Provide the (x, y) coordinate of the cell's center where the given text is located.  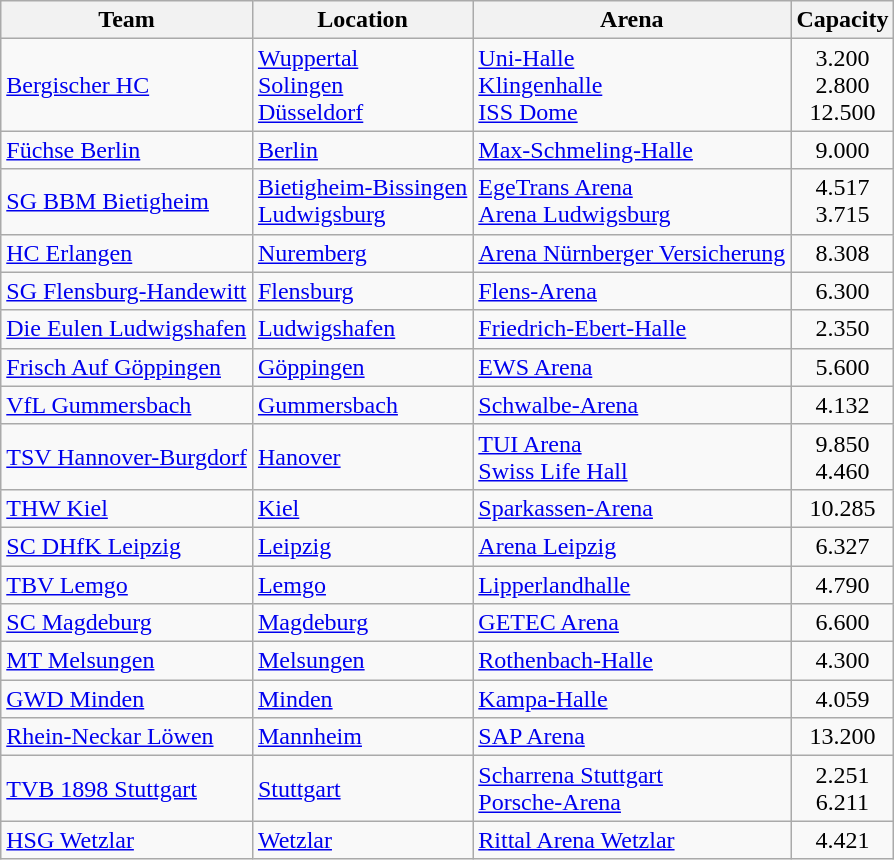
Füchse Berlin (127, 150)
Frisch Auf Göppingen (127, 367)
Göppingen (362, 367)
Rothenbach-Halle (632, 661)
Arena Leipzig (632, 546)
SG BBM Bietigheim (127, 202)
Magdeburg (362, 623)
HSG Wetzlar (127, 840)
Kiel (362, 508)
Friedrich-Ebert-Halle (632, 329)
4.300 (842, 661)
GWD Minden (127, 699)
Sparkassen-Arena (632, 508)
VfL Gummersbach (127, 405)
Lipperlandhalle (632, 585)
Rittal Arena Wetzlar (632, 840)
Melsungen (362, 661)
Flensburg (362, 291)
Schwalbe-Arena (632, 405)
Stuttgart (362, 788)
Gummersbach (362, 405)
Capacity (842, 20)
SG Flensburg-Handewitt (127, 291)
Rhein-Neckar Löwen (127, 737)
GETEC Arena (632, 623)
5.600 (842, 367)
Team (127, 20)
Bietigheim-BissingenLudwigsburg (362, 202)
10.285 (842, 508)
TUI ArenaSwiss Life Hall (632, 456)
EWS Arena (632, 367)
EgeTrans ArenaArena Ludwigsburg (632, 202)
Flens-Arena (632, 291)
MT Melsungen (127, 661)
TVB 1898 Stuttgart (127, 788)
3.2002.80012.500 (842, 85)
TSV Hannover-Burgdorf (127, 456)
4.790 (842, 585)
Berlin (362, 150)
4.132 (842, 405)
Hanover (362, 456)
9.8504.460 (842, 456)
Lemgo (362, 585)
4.421 (842, 840)
Nuremberg (362, 253)
TBV Lemgo (127, 585)
Wetzlar (362, 840)
HC Erlangen (127, 253)
4.5173.715 (842, 202)
Ludwigshafen (362, 329)
6.300 (842, 291)
2.350 (842, 329)
Leipzig (362, 546)
WuppertalSolingenDüsseldorf (362, 85)
Die Eulen Ludwigshafen (127, 329)
9.000 (842, 150)
Location (362, 20)
Minden (362, 699)
4.059 (842, 699)
SC DHfK Leipzig (127, 546)
Kampa-Halle (632, 699)
Max-Schmeling-Halle (632, 150)
13.200 (842, 737)
Uni-HalleKlingenhalleISS Dome (632, 85)
2.2516.211 (842, 788)
Bergischer HC (127, 85)
6.600 (842, 623)
Scharrena StuttgartPorsche-Arena (632, 788)
Arena Nürnberger Versicherung (632, 253)
Arena (632, 20)
SAP Arena (632, 737)
8.308 (842, 253)
6.327 (842, 546)
SC Magdeburg (127, 623)
THW Kiel (127, 508)
Mannheim (362, 737)
